For the text-containing cell, return its midpoint in [x, y] coordinate format. 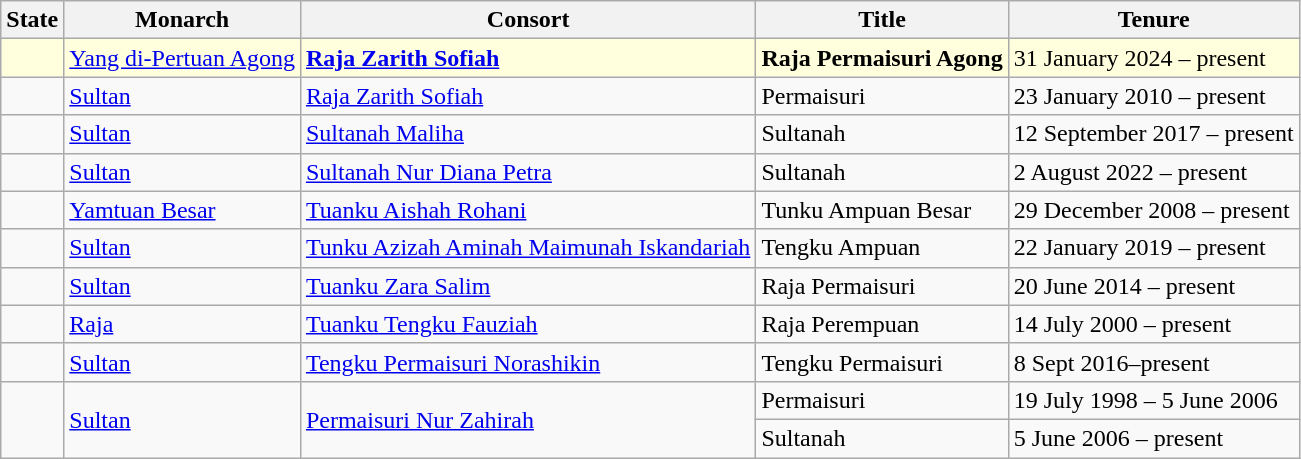
Tengku Permaisuri [882, 362]
2 August 2022 – present [1154, 172]
Permaisuri Nur Zahirah [528, 419]
8 Sept 2016–present [1154, 362]
Consort [528, 20]
Raja [182, 324]
Tuanku Aishah Rohani [528, 210]
22 January 2019 – present [1154, 248]
Sultanah Nur Diana Petra [528, 172]
Raja Permaisuri [882, 286]
5 June 2006 – present [1154, 438]
29 December 2008 – present [1154, 210]
Yamtuan Besar [182, 210]
Raja Perempuan [882, 324]
Title [882, 20]
12 September 2017 – present [1154, 134]
Tunku Azizah Aminah Maimunah Iskandariah [528, 248]
20 June 2014 – present [1154, 286]
Tuanku Tengku Fauziah [528, 324]
23 January 2010 – present [1154, 96]
Tenure [1154, 20]
Monarch [182, 20]
Yang di-Pertuan Agong [182, 58]
Tuanku Zara Salim [528, 286]
Tunku Ampuan Besar [882, 210]
31 January 2024 – present [1154, 58]
Tengku Ampuan [882, 248]
Raja Permaisuri Agong [882, 58]
14 July 2000 – present [1154, 324]
Sultanah Maliha [528, 134]
19 July 1998 – 5 June 2006 [1154, 400]
Tengku Permaisuri Norashikin [528, 362]
State [32, 20]
